Determine the (X, Y) coordinate at the center of the cell enclosing the given text.  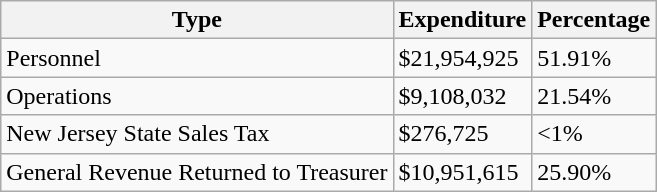
$10,951,615 (462, 172)
<1% (594, 134)
$21,954,925 (462, 58)
25.90% (594, 172)
Personnel (197, 58)
$9,108,032 (462, 96)
21.54% (594, 96)
Expenditure (462, 20)
Type (197, 20)
Percentage (594, 20)
$276,725 (462, 134)
New Jersey State Sales Tax (197, 134)
Operations (197, 96)
General Revenue Returned to Treasurer (197, 172)
51.91% (594, 58)
